Return the (x, y) coordinate for the center point of the cell that contains the specified text.  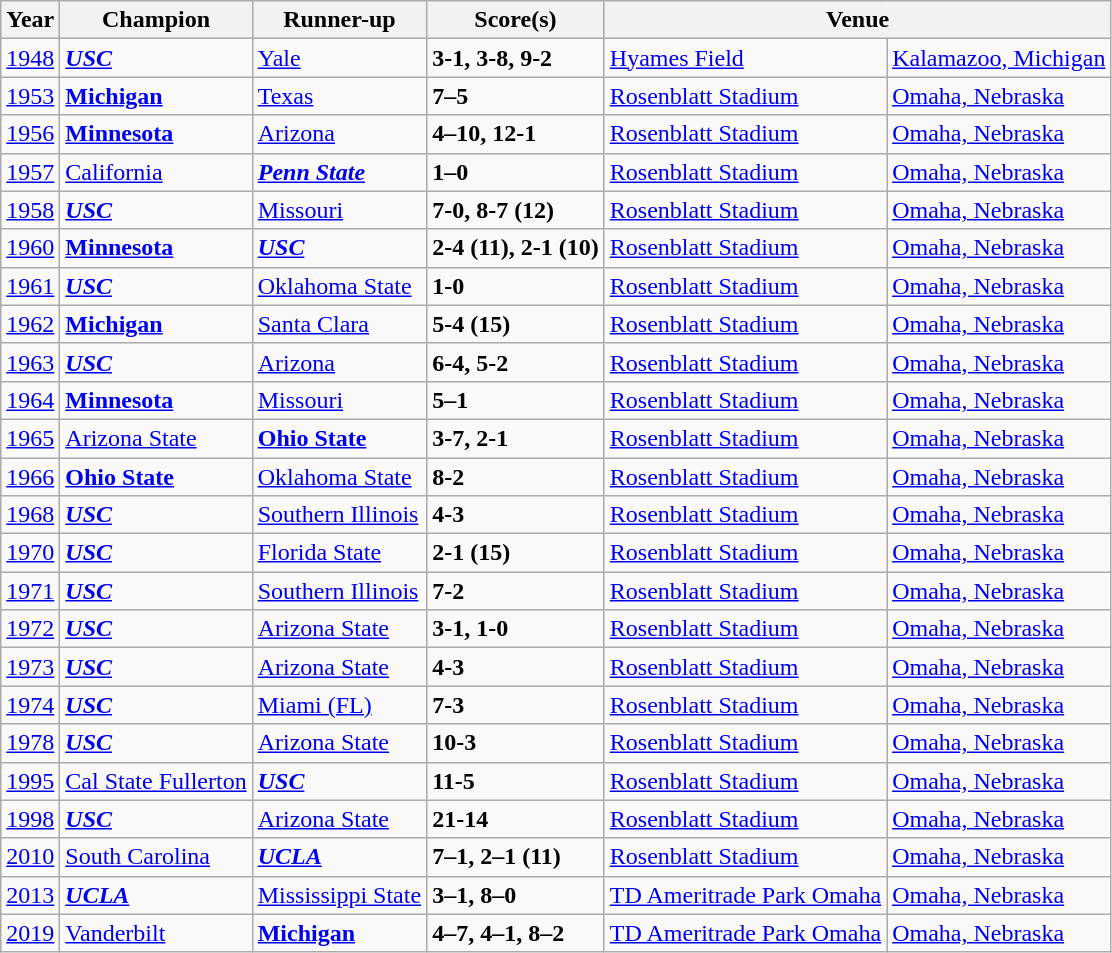
1953 (30, 96)
1956 (30, 134)
1978 (30, 743)
7–1, 2–1 (11) (516, 857)
1965 (30, 438)
5-4 (15) (516, 324)
Penn State (339, 172)
1–0 (516, 172)
1962 (30, 324)
Hyames Field (745, 58)
1963 (30, 362)
Vanderbilt (156, 933)
1995 (30, 781)
1948 (30, 58)
7-3 (516, 705)
10-3 (516, 743)
8-2 (516, 477)
4–10, 12-1 (516, 134)
1960 (30, 248)
1958 (30, 210)
3-7, 2-1 (516, 438)
Santa Clara (339, 324)
7–5 (516, 96)
California (156, 172)
2010 (30, 857)
Champion (156, 20)
1972 (30, 629)
Kalamazoo, Michigan (999, 58)
Florida State (339, 553)
Miami (FL) (339, 705)
1971 (30, 591)
5–1 (516, 400)
Score(s) (516, 20)
2019 (30, 933)
3-1, 3-8, 9-2 (516, 58)
4–7, 4–1, 8–2 (516, 933)
Yale (339, 58)
2013 (30, 895)
7-2 (516, 591)
South Carolina (156, 857)
Mississippi State (339, 895)
3–1, 8–0 (516, 895)
11-5 (516, 781)
2-4 (11), 2-1 (10) (516, 248)
3-1, 1-0 (516, 629)
Runner-up (339, 20)
1970 (30, 553)
2-1 (15) (516, 553)
Year (30, 20)
1968 (30, 515)
1957 (30, 172)
21-14 (516, 819)
7-0, 8-7 (12) (516, 210)
Texas (339, 96)
1973 (30, 667)
1974 (30, 705)
1961 (30, 286)
Venue (858, 20)
6-4, 5-2 (516, 362)
1966 (30, 477)
1-0 (516, 286)
1998 (30, 819)
1964 (30, 400)
Cal State Fullerton (156, 781)
